Search for the cell housing the specified text and yield its (X, Y) center coordinate. 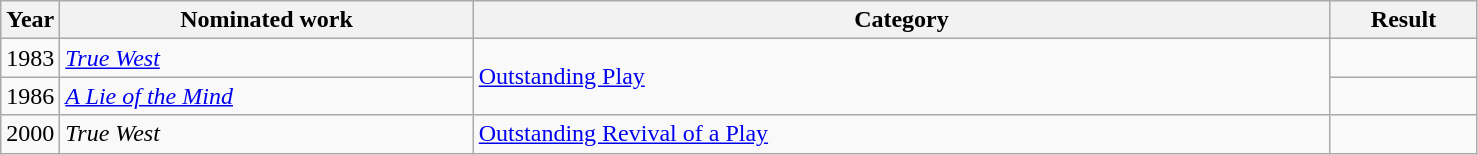
Category (901, 20)
1983 (30, 58)
A Lie of the Mind (266, 96)
1986 (30, 96)
Outstanding Revival of a Play (901, 134)
Outstanding Play (901, 77)
Year (30, 20)
Nominated work (266, 20)
2000 (30, 134)
Result (1404, 20)
